Locate the cell with the specified text and output its [X, Y] center coordinate. 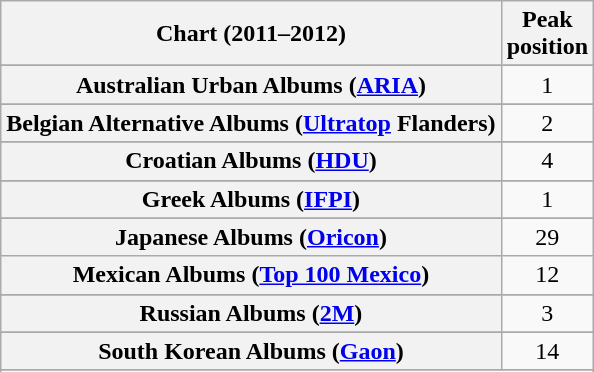
Russian Albums (2M) [251, 313]
Belgian Alternative Albums (Ultratop Flanders) [251, 123]
Croatian Albums (HDU) [251, 161]
4 [547, 161]
Mexican Albums (Top 100 Mexico) [251, 275]
2 [547, 123]
3 [547, 313]
14 [547, 351]
29 [547, 237]
Chart (2011–2012) [251, 34]
Australian Urban Albums (ARIA) [251, 85]
Peakposition [547, 34]
Greek Albums (IFPI) [251, 199]
Japanese Albums (Oricon) [251, 237]
South Korean Albums (Gaon) [251, 351]
12 [547, 275]
